Provide the (x, y) coordinate of the cell's center where the given text is located.  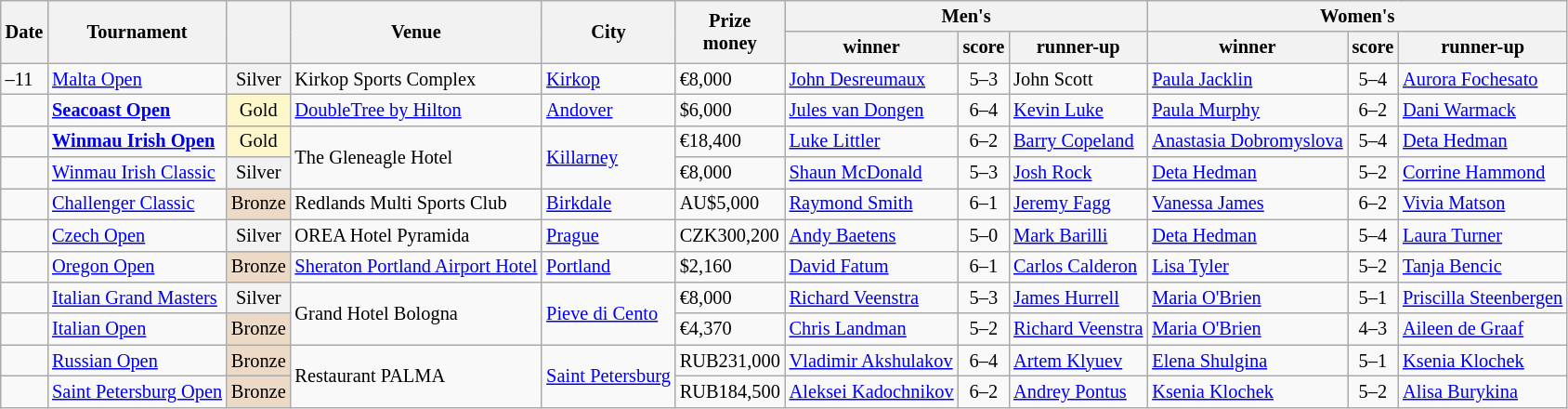
$2,160 (730, 267)
–11 (24, 79)
Portland (608, 267)
Luke Littler (871, 141)
Priscilla Steenbergen (1483, 297)
Paula Murphy (1247, 110)
Malta Open (137, 79)
$6,000 (730, 110)
Carlos Calderon (1078, 267)
Italian Open (137, 329)
5–0 (985, 235)
Sheraton Portland Airport Hotel (416, 267)
Killarney (608, 156)
Saint Petersburg (608, 376)
Winmau Irish Open (137, 141)
Oregon Open (137, 267)
John Desreumaux (871, 79)
Alisa Burykina (1483, 391)
Restaurant PALMA (416, 376)
DoubleTree by Hilton (416, 110)
Tanja Bencic (1483, 267)
Aleksei Kadochnikov (871, 391)
Grand Hotel Bologna (416, 312)
4–3 (1373, 329)
Birkdale (608, 204)
Tournament (137, 32)
Vladimir Akshulakov (871, 361)
Aileen de Graaf (1483, 329)
OREA Hotel Pyramida (416, 235)
Dani Warmack (1483, 110)
Challenger Classic (137, 204)
Mark Barilli (1078, 235)
Chris Landman (871, 329)
RUB184,500 (730, 391)
Paula Jacklin (1247, 79)
David Fatum (871, 267)
Date (24, 32)
€18,400 (730, 141)
CZK300,200 (730, 235)
Josh Rock (1078, 173)
Raymond Smith (871, 204)
Andrey Pontus (1078, 391)
Men's (966, 16)
Kirkop Sports Complex (416, 79)
Laura Turner (1483, 235)
Seacoast Open (137, 110)
City (608, 32)
Italian Grand Masters (137, 297)
Pieve di Cento (608, 312)
Redlands Multi Sports Club (416, 204)
Elena Shulgina (1247, 361)
Jules van Dongen (871, 110)
Vanessa James (1247, 204)
Prague (608, 235)
Winmau Irish Classic (137, 173)
AU$5,000 (730, 204)
Prizemoney (730, 32)
Barry Copeland (1078, 141)
Women's (1357, 16)
RUB231,000 (730, 361)
Saint Petersburg Open (137, 391)
Aurora Fochesato (1483, 79)
John Scott (1078, 79)
James Hurrell (1078, 297)
Corrine Hammond (1483, 173)
Jeremy Fagg (1078, 204)
Kevin Luke (1078, 110)
Andover (608, 110)
Czech Open (137, 235)
Russian Open (137, 361)
Anastasia Dobromyslova (1247, 141)
The Gleneagle Hotel (416, 156)
Venue (416, 32)
Artem Klyuev (1078, 361)
Lisa Tyler (1247, 267)
Shaun McDonald (871, 173)
Kirkop (608, 79)
Andy Baetens (871, 235)
Vivia Matson (1483, 204)
€4,370 (730, 329)
